Pinpoint the cell where the given text exists, returning its (x, y) midpoint coordinate. 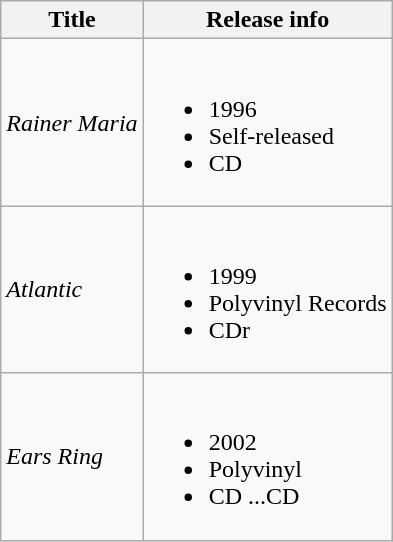
1999Polyvinyl RecordsCDr (268, 290)
Ears Ring (72, 456)
Rainer Maria (72, 122)
Release info (268, 20)
1996Self-releasedCD (268, 122)
Title (72, 20)
2002PolyvinylCD ...CD (268, 456)
Atlantic (72, 290)
